Find where the given text appears and provide that cell's center as [x, y] coordinate. 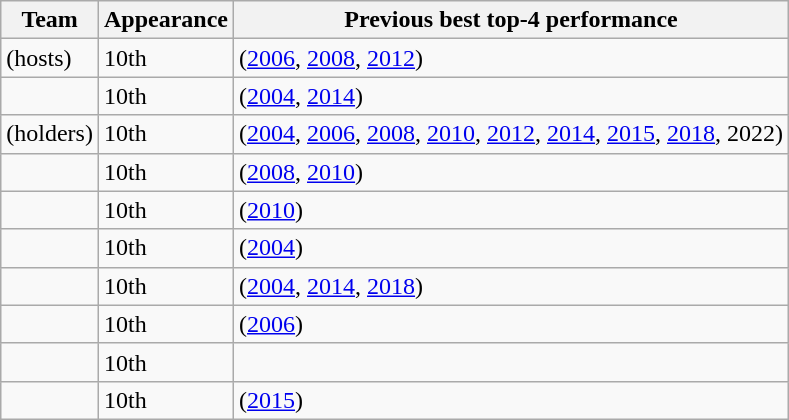
(2004, 2014, 2018) [512, 286]
(2004, 2006, 2008, 2010, 2012, 2014, 2015, 2018, 2022) [512, 134]
(2015) [512, 400]
(2006) [512, 324]
(hosts) [50, 58]
(2010) [512, 210]
Previous best top-4 performance [512, 20]
(2004, 2014) [512, 96]
(2008, 2010) [512, 172]
Team [50, 20]
(holders) [50, 134]
Appearance [166, 20]
(2004) [512, 248]
(2006, 2008, 2012) [512, 58]
